Identify which cell holds the provided text, then report its (X, Y) central coordinate. 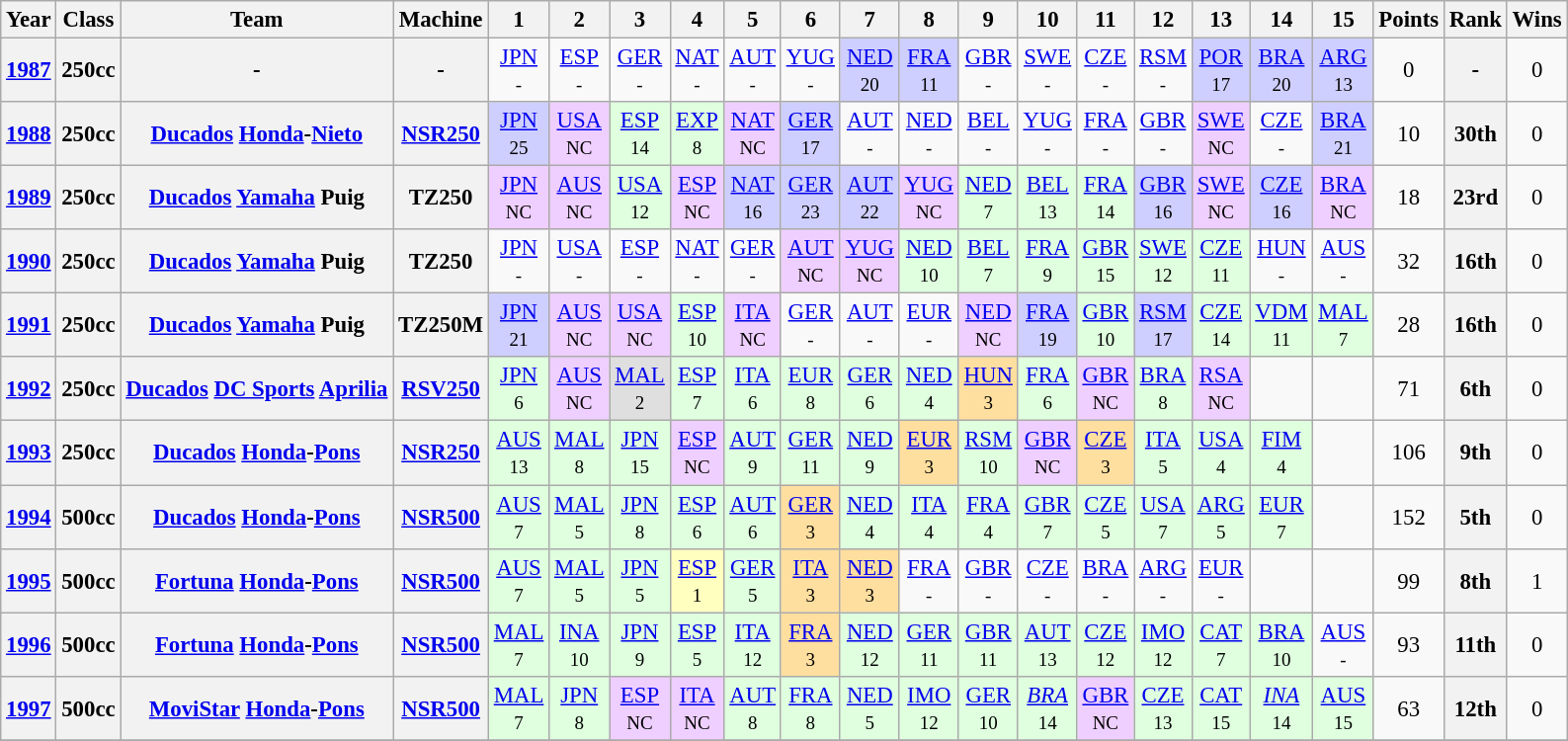
1991 (29, 326)
HUN3 (988, 389)
Class (89, 20)
GBR16 (1164, 198)
BRA 10 (1281, 644)
1995 (29, 581)
USA- (579, 261)
AUT 13 (1047, 644)
GBR NC (1105, 707)
NED7 (988, 198)
ITA5 (1164, 453)
1989 (29, 198)
RSV250 (441, 389)
FRA 8 (810, 707)
MAL8 (579, 453)
ESP10 (698, 326)
Year (29, 20)
ESP NC (640, 707)
1992 (29, 389)
FRA- (1105, 134)
GBR 11 (988, 644)
TZ250M (441, 326)
1997 (29, 707)
GER 11 (929, 644)
JPN15 (640, 453)
JPN 5 (640, 581)
1993 (29, 453)
RSM10 (988, 453)
AUS 15 (1344, 707)
CZE14 (1221, 326)
USA12 (640, 198)
CZE3 (1105, 453)
ITA NC (698, 707)
AUS - (1344, 644)
CZE16 (1281, 198)
MAL2 (640, 389)
BRA21 (1344, 134)
FRA14 (1105, 198)
RSM17 (1164, 326)
AUT22 (869, 198)
13 (1221, 20)
USA4 (1221, 453)
NED10 (929, 261)
6th (1475, 389)
JPN21 (518, 326)
2 (579, 20)
RSM- (1164, 71)
GER 3 (810, 518)
1988 (29, 134)
NED 12 (869, 644)
63 (1409, 707)
9th (1475, 453)
JPN 9 (640, 644)
AUT 8 (753, 707)
FRA 4 (988, 518)
AUS- (1344, 261)
6 (810, 20)
NEDNC (988, 326)
8 (929, 20)
8th (1475, 581)
NAT16 (753, 198)
1987 (29, 71)
14 (1281, 20)
FRA19 (1047, 326)
7 (869, 20)
GBR - (988, 581)
NATNC (753, 134)
AUS13 (518, 453)
30th (1475, 134)
15 (1344, 20)
106 (1409, 453)
ARG 5 (1221, 518)
GER 10 (988, 707)
152 (1409, 518)
CZE 13 (1164, 707)
ESP14 (640, 134)
EUR- (929, 326)
CAT 7 (1221, 644)
Rank (1475, 20)
EUR 7 (1281, 518)
FRA - (929, 581)
32 (1409, 261)
EUR3 (929, 453)
GBR 7 (1047, 518)
GER 5 (753, 581)
NED- (929, 134)
1990 (29, 261)
USA 7 (1164, 518)
3 (640, 20)
BEL7 (988, 261)
ESP7 (698, 389)
EXP8 (698, 134)
FIM4 (1281, 453)
ITA 12 (753, 644)
ARG13 (1344, 71)
POR17 (1221, 71)
Ducados DC Sports Aprilia (257, 389)
CZE11 (1221, 261)
CZE 5 (1105, 518)
ESP 6 (698, 518)
NED 5 (869, 707)
Machine (441, 20)
FRA9 (1047, 261)
71 (1409, 389)
CZE 12 (1105, 644)
VDM11 (1281, 326)
FRA6 (1047, 389)
INA 10 (579, 644)
AUTNC (810, 261)
Ducados Honda-Nieto (257, 134)
EUR8 (810, 389)
JPN6 (518, 389)
BEL13 (1047, 198)
HUN- (1281, 261)
ITANC (753, 326)
EUR - (1221, 581)
GER17 (810, 134)
BRANC (1344, 198)
SWE12 (1164, 261)
Wins (1537, 20)
GER11 (810, 453)
MAL7 (1344, 326)
5th (1475, 518)
GBR15 (1105, 261)
FRA 3 (810, 644)
SWE- (1047, 71)
ESP 5 (698, 644)
BEL- (988, 134)
99 (1409, 581)
NED20 (869, 71)
5 (753, 20)
BRA 14 (1047, 707)
MoviStar Honda-Pons (257, 707)
4 (698, 20)
BRA - (1105, 581)
12 (1164, 20)
JPNNC (518, 198)
9 (988, 20)
CZE - (1047, 581)
1994 (29, 518)
ITA 3 (810, 581)
Team (257, 20)
FRA11 (929, 71)
AUT 6 (753, 518)
ITA 4 (929, 518)
Points (1409, 20)
NED9 (869, 453)
ESP 1 (698, 581)
ARG - (1164, 581)
1996 (29, 644)
18 (1409, 198)
AUT9 (753, 453)
NED 3 (869, 581)
11 (1105, 20)
11th (1475, 644)
RSANC (1221, 389)
GER23 (810, 198)
BRA8 (1164, 389)
INA 14 (1281, 707)
NED4 (929, 389)
GER6 (869, 389)
NED 4 (869, 518)
GBR10 (1105, 326)
12th (1475, 707)
93 (1409, 644)
CAT 15 (1221, 707)
BRA20 (1281, 71)
23rd (1475, 198)
28 (1409, 326)
JPN25 (518, 134)
ITA6 (753, 389)
